For the text-containing cell, return its midpoint in (X, Y) coordinate format. 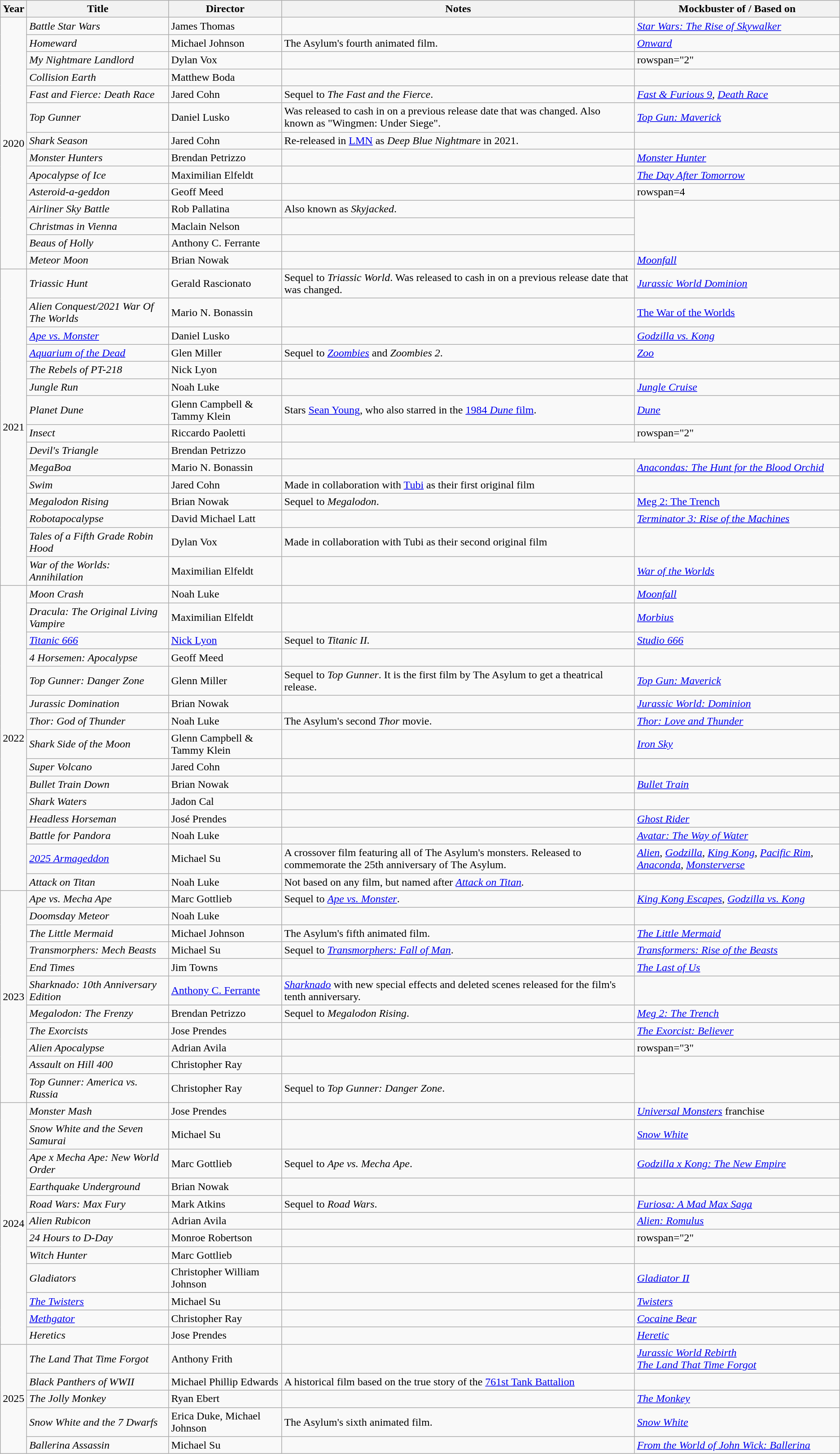
Ghost Rider (737, 818)
2022 (13, 738)
The Monkey (737, 1399)
Godzilla vs. Kong (737, 336)
Sharknado: 10th Anniversary Edition (98, 990)
Terminator 3: Rise of the Machines (737, 518)
Thor: Love and Thunder (737, 721)
24 Hours to D-Day (98, 1238)
Was released to cash in on a previous release date that was changed. Also known as "Wingmen: Under Siege". (458, 118)
Universal Monsters franchise (737, 1111)
The Asylum's second Thor movie. (458, 721)
Alien Conquest/2021 War Of The Worlds (98, 312)
Jurassic World RebirthThe Land That Time Forgot (737, 1358)
Shark Season (98, 141)
4 Horsemen: Apocalypse (98, 658)
Tales of a Fifth Grade Robin Hood (98, 541)
Twisters (737, 1301)
MegaBoa (98, 467)
The Exorcist: Believer (737, 1031)
Sequel to Megalodon Rising. (458, 1014)
Sequel to Zoombies and Zoombies 2. (458, 353)
The Day After Tomorrow (737, 175)
Riccardo Paoletti (225, 433)
Snow White and the 7 Dwarfs (98, 1422)
Methgator (98, 1318)
Transmorphers: Mech Beasts (98, 950)
The Asylum's fourth animated film. (458, 43)
Rob Pallatina (225, 209)
Sequel to Ape vs. Monster. (458, 899)
Stars Sean Young, who also starred in the 1984 Dune film. (458, 410)
Assault on Hill 400 (98, 1065)
Apocalypse of Ice (98, 175)
Matthew Boda (225, 77)
Made in collaboration with Tubi as their first original film (458, 484)
Doomsday Meteor (98, 916)
Anthony Frith (225, 1358)
Ape vs. Mecha Ape (98, 899)
Sequel to Transmorphers: Fall of Man. (458, 950)
Asteroid-a-geddon (98, 192)
Shark Side of the Moon (98, 744)
Sequel to Top Gunner. It is the first film by The Asylum to get a theatrical release. (458, 681)
The Rebels of PT-218 (98, 370)
Avatar: The Way of Water (737, 835)
Alien Apocalypse (98, 1048)
Fast and Fierce: Death Race (98, 94)
A crossover film featuring all of The Asylum's monsters. Released to commemorate the 25th anniversary of The Asylum. (458, 858)
Earthquake Underground (98, 1186)
From the World of John Wick: Ballerina (737, 1445)
Sequel to Road Wars. (458, 1204)
Moon Crash (98, 594)
Furiosa: A Mad Max Saga (737, 1204)
Top Gunner: Danger Zone (98, 681)
Homeward (98, 43)
José Prendes (225, 818)
Alien, Godzilla, King Kong, Pacific Rim, Anaconda, Monsterverse (737, 858)
Battle for Pandora (98, 835)
Jungle Cruise (737, 387)
Megalodon Rising (98, 501)
Onward (737, 43)
Sequel to Ape vs. Mecha Ape. (458, 1164)
David Michael Latt (225, 518)
Snow White and the Seven Samurai (98, 1134)
Sequel to Megalodon. (458, 501)
Jurassic World Dominion (737, 284)
Notes (458, 9)
Gladiators (98, 1278)
Meteor Moon (98, 260)
Anacondas: The Hunt for the Blood Orchid (737, 467)
Thor: God of Thunder (98, 721)
Witch Hunter (98, 1255)
James Thomas (225, 26)
Monster Hunters (98, 158)
Dune (737, 410)
Maclain Nelson (225, 226)
My Nightmare Landlord (98, 60)
Star Wars: The Rise of Skywalker (737, 26)
Collision Earth (98, 77)
Monster Mash (98, 1111)
Alien Rubicon (98, 1221)
Heretic (737, 1335)
Megalodon: The Frenzy (98, 1014)
2025 Armageddon (98, 858)
A historical film based on the true story of the 761st Tank Battalion (458, 1382)
Made in collaboration with Tubi as their second original film (458, 541)
Dracula: The Original Living Vampire (98, 618)
Title (98, 9)
Erica Duke, Michael Johnson (225, 1422)
Ape x Mecha Ape: New World Order (98, 1164)
2021 (13, 427)
Bullet Train (737, 784)
Ryan Ebert (225, 1399)
Monroe Robertson (225, 1238)
Glen Miller (225, 353)
Christopher William Johnson (225, 1278)
War of the Worlds: Annihilation (98, 571)
End Times (98, 967)
Attack on Titan (98, 882)
Devil's Triangle (98, 450)
Cocaine Bear (737, 1318)
Transformers: Rise of the Beasts (737, 950)
The War of the Worlds (737, 312)
Zoo (737, 353)
Re-released in LMN as Deep Blue Nightmare in 2021. (458, 141)
2025 (13, 1399)
Monster Hunter (737, 158)
Black Panthers of WWII (98, 1382)
The Land That Time Forgot (98, 1358)
Sequel to Triassic World. Was released to cash in on a previous release date that was changed. (458, 284)
War of the Worlds (737, 571)
Studio 666 (737, 641)
Gladiator II (737, 1278)
Top Gunner: America vs. Russia (98, 1088)
Fast & Furious 9, Death Race (737, 94)
Headless Horseman (98, 818)
Ape vs. Monster (98, 336)
The Asylum's sixth animated film. (458, 1422)
King Kong Escapes, Godzilla vs. Kong (737, 899)
Shark Waters (98, 801)
Beaus of Holly (98, 243)
The Asylum's fifth animated film. (458, 933)
The Twisters (98, 1301)
Sharknado with new special effects and deleted scenes released for the film's tenth anniversary. (458, 990)
Mockbuster of / Based on (737, 9)
Mark Atkins (225, 1204)
Insect (98, 433)
Jadon Cal (225, 801)
Godzilla x Kong: The New Empire (737, 1164)
Planet Dune (98, 410)
Jurassic World: Dominion (737, 704)
Glenn Miller (225, 681)
rowspan="3" (737, 1048)
Also known as Skyjacked. (458, 209)
Road Wars: Max Fury (98, 1204)
Jurassic Domination (98, 704)
Christmas in Vienna (98, 226)
Year (13, 9)
2023 (13, 997)
Swim (98, 484)
Airliner Sky Battle (98, 209)
Aquarium of the Dead (98, 353)
Triassic Hunt (98, 284)
The Jolly Monkey (98, 1399)
2020 (13, 143)
Gerald Rascionato (225, 284)
Ballerina Assassin (98, 1445)
Super Volcano (98, 767)
Top Gunner (98, 118)
Alien: Romulus (737, 1221)
Sequel to Titanic II. (458, 641)
Director (225, 9)
Jim Towns (225, 967)
Bullet Train Down (98, 784)
The Last of Us (737, 967)
Robotapocalypse (98, 518)
Sequel to Top Gunner: Danger Zone. (458, 1088)
Battle Star Wars (98, 26)
The Exorcists (98, 1031)
2024 (13, 1223)
Not based on any film, but named after Attack on Titan. (458, 882)
rowspan=4 (737, 192)
Titanic 666 (98, 641)
Sequel to The Fast and the Fierce. (458, 94)
Michael Phillip Edwards (225, 1382)
Heretics (98, 1335)
Jungle Run (98, 387)
Iron Sky (737, 744)
Morbius (737, 618)
